Extract the [X, Y] coordinate from the center of the cell holding the provided text.  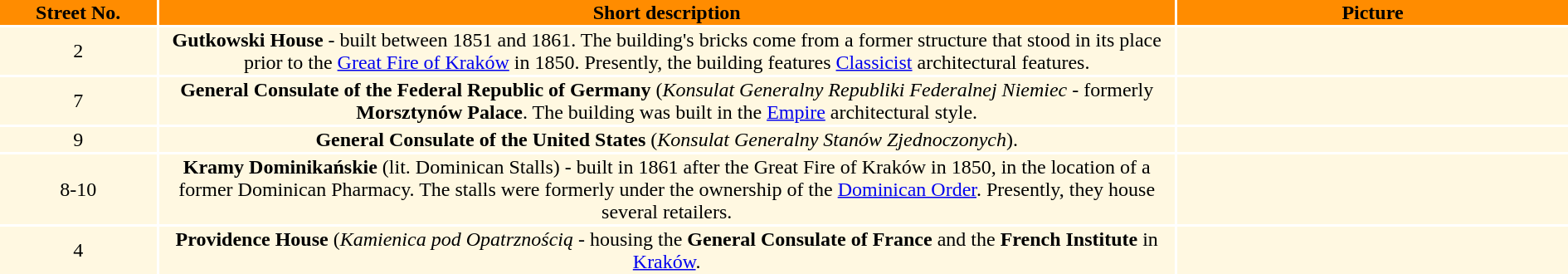
Street No. [78, 12]
9 [78, 139]
7 [78, 101]
2 [78, 51]
Providence House (Kamienica pod Opatrznością - housing the General Consulate of France and the French Institute in Kraków. [667, 251]
General Consulate of the United States (Konsulat Generalny Stanów Zjednoczonych). [667, 139]
Picture [1372, 12]
4 [78, 251]
Short description [667, 12]
8-10 [78, 189]
